Pinpoint the cell where the given text exists, returning its (X, Y) midpoint coordinate. 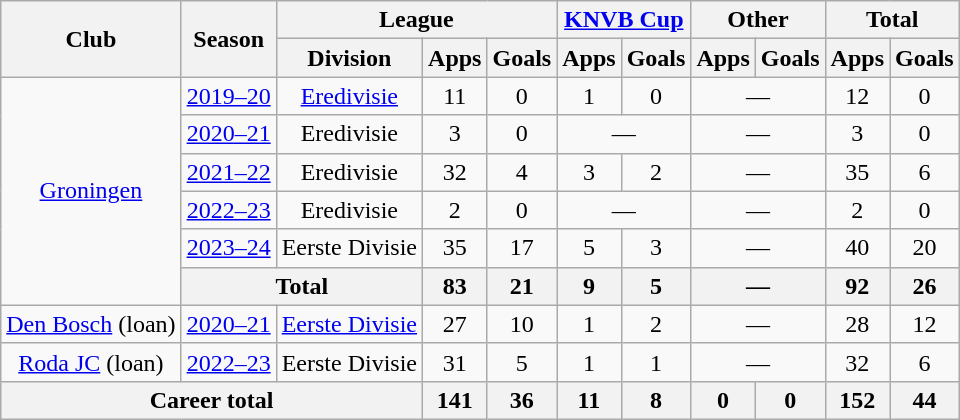
27 (455, 324)
28 (857, 324)
36 (522, 400)
92 (857, 286)
2023–24 (228, 248)
Roda JC (loan) (91, 362)
2021–22 (228, 172)
Club (91, 39)
20 (925, 248)
2019–20 (228, 96)
Season (228, 39)
10 (522, 324)
Groningen (91, 191)
26 (925, 286)
Den Bosch (loan) (91, 324)
8 (656, 400)
17 (522, 248)
31 (455, 362)
9 (589, 286)
152 (857, 400)
Other (758, 20)
KNVB Cup (624, 20)
21 (522, 286)
Career total (212, 400)
Division (349, 58)
League (416, 20)
83 (455, 286)
141 (455, 400)
4 (522, 172)
40 (857, 248)
44 (925, 400)
